Determine the [X, Y] coordinate at the center of the cell enclosing the given text.  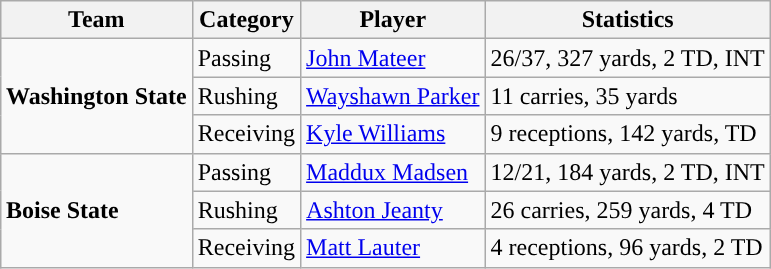
4 receptions, 96 yards, 2 TD [628, 248]
11 carries, 35 yards [628, 96]
Category [246, 20]
Wayshawn Parker [393, 96]
Ashton Jeanty [393, 210]
Boise State [96, 210]
9 receptions, 142 yards, TD [628, 134]
Maddux Madsen [393, 172]
Washington State [96, 96]
Team [96, 20]
26/37, 327 yards, 2 TD, INT [628, 58]
12/21, 184 yards, 2 TD, INT [628, 172]
Statistics [628, 20]
26 carries, 259 yards, 4 TD [628, 210]
Player [393, 20]
Kyle Williams [393, 134]
Matt Lauter [393, 248]
John Mateer [393, 58]
